Output the (X, Y) coordinate of the center of the cell containing the given text.  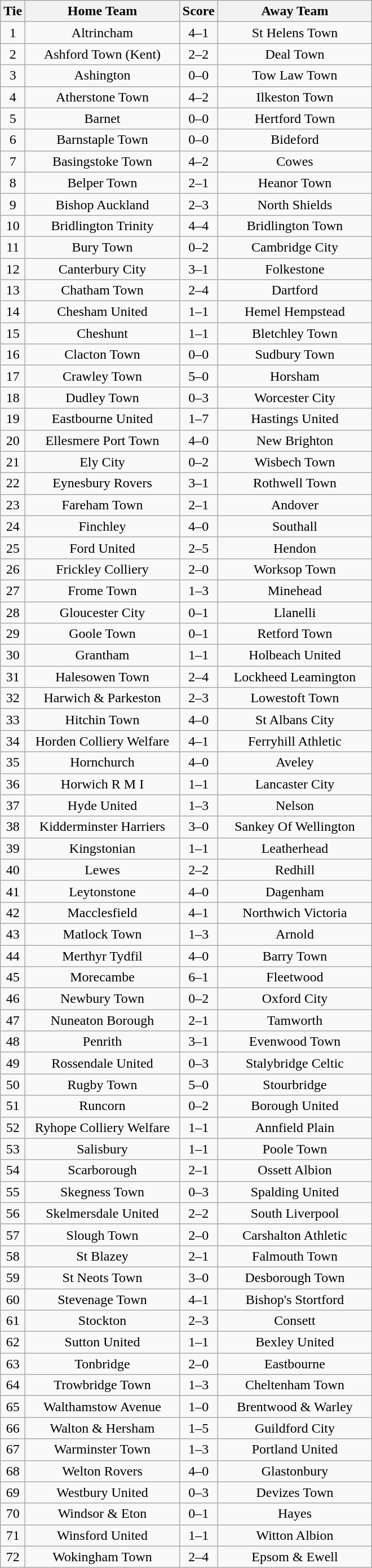
Ford United (103, 548)
Aveley (295, 763)
Fareham Town (103, 505)
Hemel Hempstead (295, 312)
Desborough Town (295, 1278)
63 (13, 1364)
18 (13, 398)
Brentwood & Warley (295, 1407)
Merthyr Tydfil (103, 956)
Spalding United (295, 1192)
10 (13, 226)
1–0 (198, 1407)
19 (13, 419)
Ashford Town (Kent) (103, 54)
Wisbech Town (295, 462)
5 (13, 118)
2–5 (198, 548)
2 (13, 54)
Harwich & Parkeston (103, 698)
53 (13, 1149)
54 (13, 1170)
4–4 (198, 226)
Altrincham (103, 33)
St Blazey (103, 1256)
Epsom & Ewell (295, 1557)
Lancaster City (295, 784)
Chesham United (103, 312)
Skelmersdale United (103, 1213)
Runcorn (103, 1106)
Bishop Auckland (103, 204)
Ellesmere Port Town (103, 441)
Folkestone (295, 269)
59 (13, 1278)
Bridlington Town (295, 226)
St Neots Town (103, 1278)
6–1 (198, 977)
14 (13, 312)
St Albans City (295, 720)
Sutton United (103, 1342)
43 (13, 934)
Belper Town (103, 183)
Atherstone Town (103, 97)
Falmouth Town (295, 1256)
Welton Rovers (103, 1471)
Ely City (103, 462)
Slough Town (103, 1235)
Witton Albion (295, 1535)
Borough United (295, 1106)
Horsham (295, 376)
Stalybridge Celtic (295, 1063)
Tie (13, 11)
Southall (295, 526)
Llanelli (295, 612)
47 (13, 1020)
42 (13, 913)
71 (13, 1535)
Ilkeston Town (295, 97)
Kingstonian (103, 848)
Tow Law Town (295, 76)
1 (13, 33)
70 (13, 1514)
Ryhope Colliery Welfare (103, 1127)
Devizes Town (295, 1492)
Gloucester City (103, 612)
55 (13, 1192)
65 (13, 1407)
Cowes (295, 161)
69 (13, 1492)
Ferryhill Athletic (295, 741)
Windsor & Eton (103, 1514)
South Liverpool (295, 1213)
Holbeach United (295, 655)
Heanor Town (295, 183)
Carshalton Athletic (295, 1235)
52 (13, 1127)
Ossett Albion (295, 1170)
Lewes (103, 870)
Sankey Of Wellington (295, 827)
1–5 (198, 1428)
56 (13, 1213)
16 (13, 355)
22 (13, 483)
8 (13, 183)
51 (13, 1106)
9 (13, 204)
Trowbridge Town (103, 1385)
27 (13, 591)
Kidderminster Harriers (103, 827)
23 (13, 505)
Leatherhead (295, 848)
Skegness Town (103, 1192)
Hendon (295, 548)
Horwich R M I (103, 784)
Nelson (295, 805)
Bury Town (103, 247)
Tamworth (295, 1020)
Leytonstone (103, 891)
13 (13, 290)
Nuneaton Borough (103, 1020)
Sudbury Town (295, 355)
67 (13, 1450)
36 (13, 784)
Bridlington Trinity (103, 226)
61 (13, 1321)
Horden Colliery Welfare (103, 741)
Cheltenham Town (295, 1385)
35 (13, 763)
Westbury United (103, 1492)
31 (13, 677)
Goole Town (103, 634)
Cambridge City (295, 247)
Halesowen Town (103, 677)
Frome Town (103, 591)
25 (13, 548)
Bideford (295, 140)
Guildford City (295, 1428)
50 (13, 1085)
Eastbourne (295, 1364)
Stevenage Town (103, 1299)
Rothwell Town (295, 483)
Crawley Town (103, 376)
62 (13, 1342)
66 (13, 1428)
Macclesfield (103, 913)
Frickley Colliery (103, 569)
38 (13, 827)
20 (13, 441)
Fleetwood (295, 977)
Walthamstow Avenue (103, 1407)
Hornchurch (103, 763)
Warminster Town (103, 1450)
45 (13, 977)
68 (13, 1471)
Eastbourne United (103, 419)
Penrith (103, 1042)
17 (13, 376)
49 (13, 1063)
72 (13, 1557)
11 (13, 247)
Arnold (295, 934)
Stockton (103, 1321)
26 (13, 569)
Poole Town (295, 1149)
34 (13, 741)
Ashington (103, 76)
Bexley United (295, 1342)
Dartford (295, 290)
3 (13, 76)
Morecambe (103, 977)
7 (13, 161)
Northwich Victoria (295, 913)
48 (13, 1042)
Oxford City (295, 999)
Hertford Town (295, 118)
Hastings United (295, 419)
Eynesbury Rovers (103, 483)
Dagenham (295, 891)
46 (13, 999)
Stourbridge (295, 1085)
Deal Town (295, 54)
Rugby Town (103, 1085)
Tonbridge (103, 1364)
Portland United (295, 1450)
Scarborough (103, 1170)
33 (13, 720)
Andover (295, 505)
Consett (295, 1321)
Glastonbury (295, 1471)
40 (13, 870)
32 (13, 698)
Hayes (295, 1514)
12 (13, 269)
15 (13, 333)
58 (13, 1256)
Bletchley Town (295, 333)
21 (13, 462)
6 (13, 140)
60 (13, 1299)
37 (13, 805)
Grantham (103, 655)
Newbury Town (103, 999)
Lockheed Leamington (295, 677)
Away Team (295, 11)
4 (13, 97)
Retford Town (295, 634)
Dudley Town (103, 398)
30 (13, 655)
24 (13, 526)
Bishop's Stortford (295, 1299)
41 (13, 891)
57 (13, 1235)
Clacton Town (103, 355)
29 (13, 634)
44 (13, 956)
Salisbury (103, 1149)
Finchley (103, 526)
Score (198, 11)
Rossendale United (103, 1063)
Lowestoft Town (295, 698)
Hyde United (103, 805)
Redhill (295, 870)
Evenwood Town (295, 1042)
Annfield Plain (295, 1127)
Minehead (295, 591)
Home Team (103, 11)
Walton & Hersham (103, 1428)
Barnstaple Town (103, 140)
New Brighton (295, 441)
39 (13, 848)
North Shields (295, 204)
Barnet (103, 118)
Matlock Town (103, 934)
Cheshunt (103, 333)
Hitchin Town (103, 720)
Canterbury City (103, 269)
64 (13, 1385)
Basingstoke Town (103, 161)
Worksop Town (295, 569)
Worcester City (295, 398)
1–7 (198, 419)
28 (13, 612)
Wokingham Town (103, 1557)
Winsford United (103, 1535)
Barry Town (295, 956)
St Helens Town (295, 33)
Chatham Town (103, 290)
